Determine the [X, Y] coordinate at the center of the cell enclosing the given text.  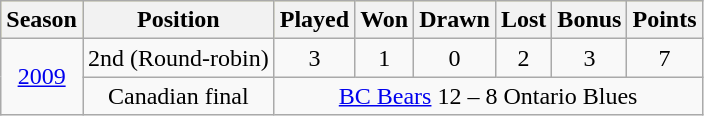
Canadian final [178, 96]
Lost [523, 20]
Bonus [590, 20]
Points [664, 20]
2 [523, 58]
Won [384, 20]
Season [42, 20]
0 [455, 58]
2nd (Round-robin) [178, 58]
2009 [42, 77]
Drawn [455, 20]
7 [664, 58]
Played [314, 20]
Position [178, 20]
1 [384, 58]
BC Bears 12 – 8 Ontario Blues [488, 96]
